Find where the given text appears and provide that cell's center as (X, Y) coordinate. 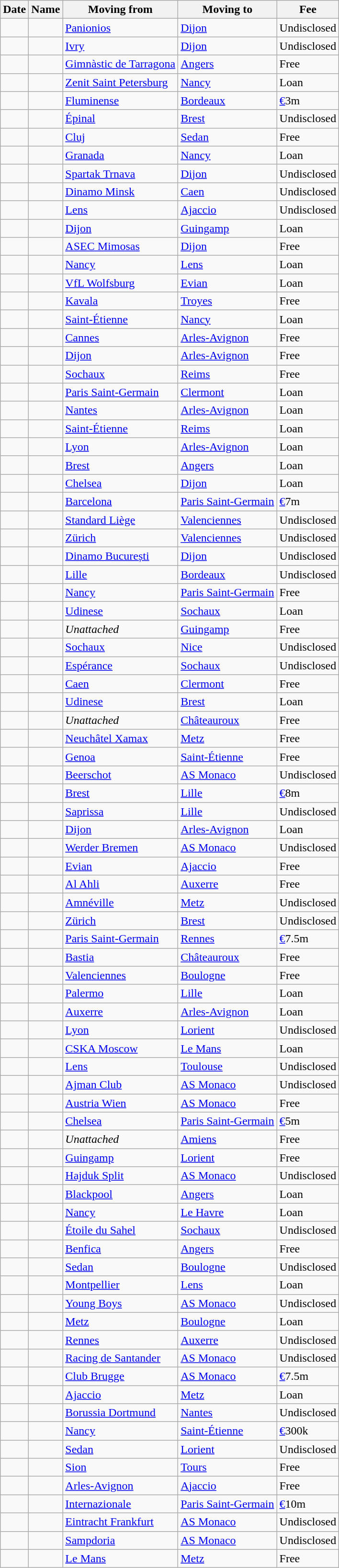
Eintracht Frankfurt (121, 1522)
Fluminense (121, 101)
Racing de Santander (121, 1358)
€3m (308, 101)
VfL Wolfsburg (121, 283)
Panionios (121, 28)
Nice (227, 647)
Borussia Dortmund (121, 1413)
Blackpool (121, 1194)
Werder Bremen (121, 848)
€7m (308, 501)
Dinamo București (121, 556)
Espérance (121, 666)
Standard Liège (121, 519)
Épinal (121, 119)
Palermo (121, 993)
Fee (308, 10)
Kavala (121, 301)
Amnéville (121, 902)
Austria Wien (121, 1103)
Étoile du Sahel (121, 1230)
ASEC Mimosas (121, 247)
€10m (308, 1504)
Genoa (121, 756)
Club Brugge (121, 1376)
Toulouse (227, 1066)
Sion (121, 1467)
Bastia (121, 957)
Hajduk Split (121, 1176)
€5m (308, 1121)
Granada (121, 155)
Spartak Trnava (121, 173)
Troyes (227, 301)
€8m (308, 793)
Zenit Saint Petersburg (121, 82)
Beerschot (121, 775)
Date (14, 10)
Name (46, 10)
Young Boys (121, 1303)
€300k (308, 1431)
CSKA Moscow (121, 1048)
Cannes (121, 338)
Gimnàstic de Tarragona (121, 64)
Barcelona (121, 501)
Moving from (121, 10)
Le Havre (227, 1212)
Amiens (227, 1139)
Moving to (227, 10)
Benfica (121, 1249)
Ivry (121, 46)
Cluj (121, 137)
Montpellier (121, 1285)
Dinamo Minsk (121, 192)
Tours (227, 1467)
Ajman Club (121, 1084)
Internazionale (121, 1504)
Sampdoria (121, 1540)
Saprissa (121, 812)
Al Ahli (121, 884)
Neuchâtel Xamax (121, 738)
